Provide the [X, Y] coordinate of the cell's center where the given text is located.  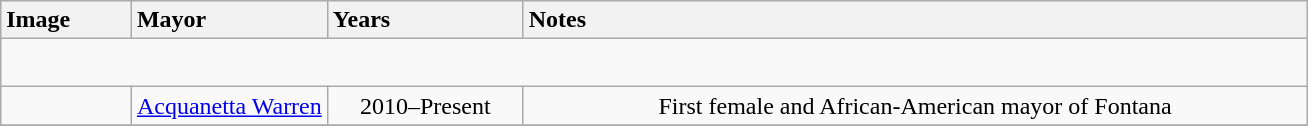
Mayor [229, 20]
Years [425, 20]
Acquanetta Warren [229, 106]
2010–Present [425, 106]
Notes [915, 20]
Image [66, 20]
First female and African-American mayor of Fontana [915, 106]
